Provide the [x, y] coordinate of the cell's center where the given text is located.  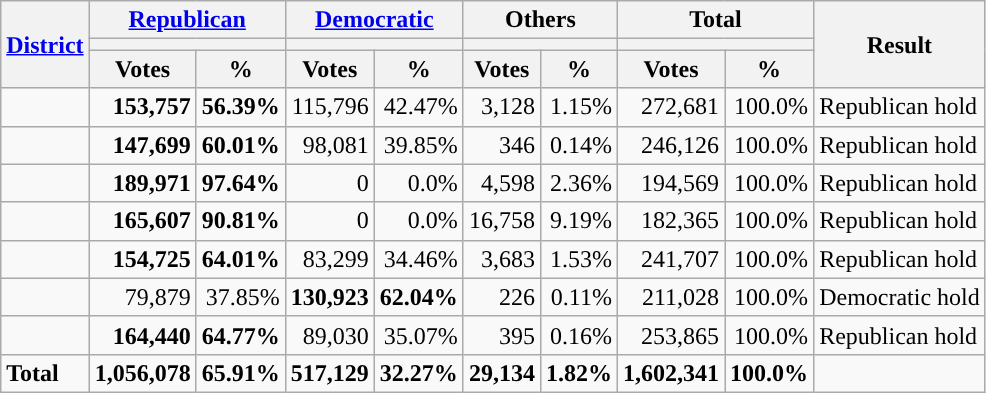
194,569 [670, 183]
272,681 [670, 107]
517,129 [330, 373]
182,365 [670, 221]
56.39% [240, 107]
Others [540, 20]
147,699 [142, 145]
16,758 [502, 221]
130,923 [330, 297]
0.14% [578, 145]
64.01% [240, 259]
1,602,341 [670, 373]
1,056,078 [142, 373]
253,865 [670, 335]
241,707 [670, 259]
62.04% [418, 297]
4,598 [502, 183]
154,725 [142, 259]
65.91% [240, 373]
165,607 [142, 221]
164,440 [142, 335]
246,126 [670, 145]
189,971 [142, 183]
79,879 [142, 297]
395 [502, 335]
1.15% [578, 107]
115,796 [330, 107]
37.85% [240, 297]
1.82% [578, 373]
35.07% [418, 335]
211,028 [670, 297]
346 [502, 145]
3,128 [502, 107]
3,683 [502, 259]
Result [900, 44]
District [45, 44]
83,299 [330, 259]
Democratic [374, 20]
1.53% [578, 259]
64.77% [240, 335]
153,757 [142, 107]
0.11% [578, 297]
9.19% [578, 221]
32.27% [418, 373]
60.01% [240, 145]
0.16% [578, 335]
89,030 [330, 335]
2.36% [578, 183]
34.46% [418, 259]
90.81% [240, 221]
29,134 [502, 373]
226 [502, 297]
97.64% [240, 183]
39.85% [418, 145]
42.47% [418, 107]
Democratic hold [900, 297]
Republican [187, 20]
98,081 [330, 145]
